Extract the (x, y) coordinate from the center of the cell holding the provided text.  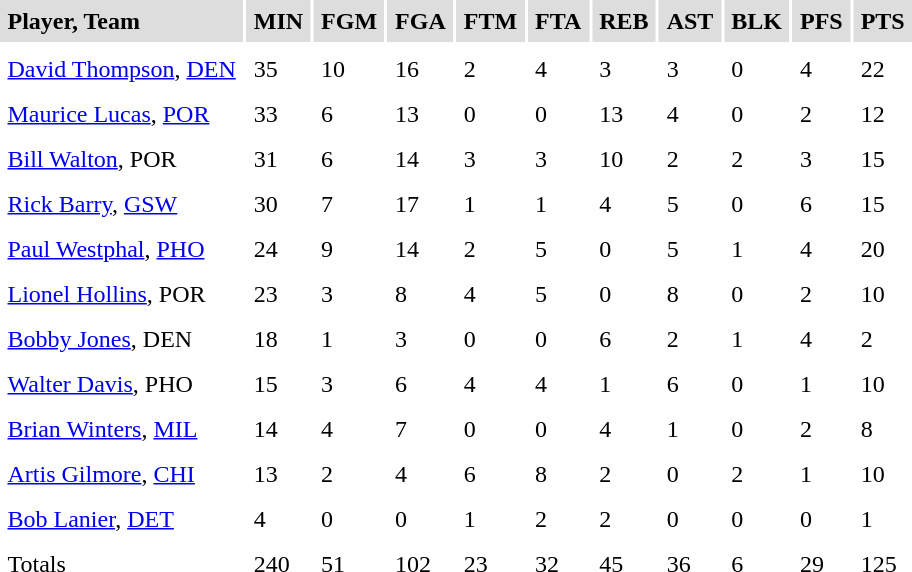
31 (278, 159)
23 (278, 294)
AST (690, 21)
30 (278, 204)
FTA (558, 21)
FGA (421, 21)
Bill Walton, POR (122, 159)
PTS (882, 21)
FGM (350, 21)
PFS (822, 21)
Walter Davis, PHO (122, 384)
24 (278, 249)
18 (278, 339)
REB (624, 21)
9 (350, 249)
12 (882, 114)
BLK (757, 21)
20 (882, 249)
Lionel Hollins, POR (122, 294)
FTM (490, 21)
22 (882, 69)
MIN (278, 21)
Rick Barry, GSW (122, 204)
Bobby Jones, DEN (122, 339)
33 (278, 114)
16 (421, 69)
Artis Gilmore, CHI (122, 474)
Player, Team (122, 21)
Paul Westphal, PHO (122, 249)
35 (278, 69)
David Thompson, DEN (122, 69)
Maurice Lucas, POR (122, 114)
17 (421, 204)
Brian Winters, MIL (122, 429)
Bob Lanier, DET (122, 519)
